Capture the cell that displays the provided text and extract its [x, y] central coordinate. 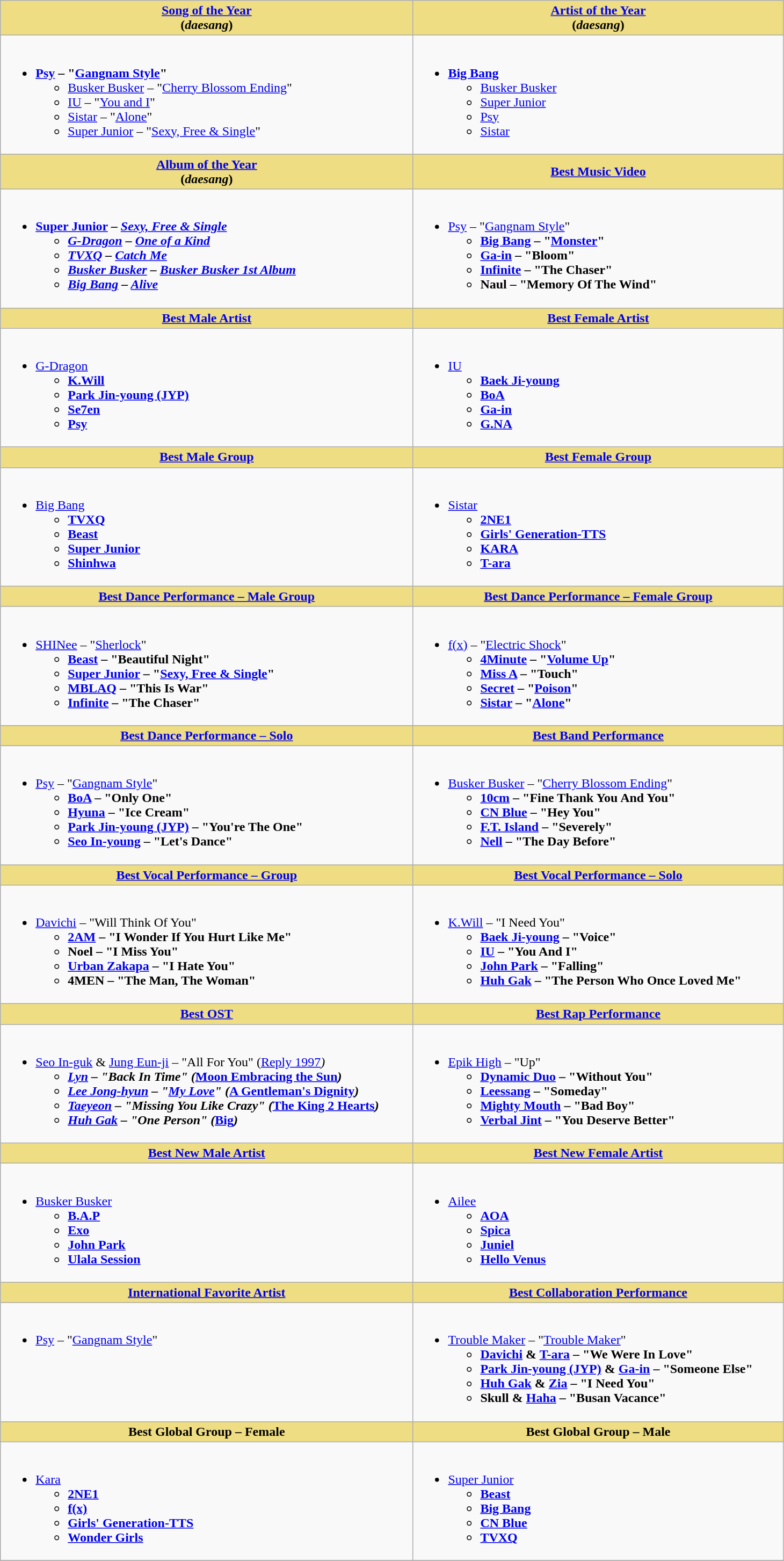
SHINee – "Sherlock"Beast – "Beautiful Night"Super Junior – "Sexy, Free & Single"MBLAQ – "This Is War"Infinite – "The Chaser" [207, 666]
Super JuniorBeastBig BangCN BlueTVXQ [598, 1501]
International Favorite Artist [207, 1292]
Super Junior – Sexy, Free & SingleG-Dragon – One of a KindTVXQ – Catch MeBusker Busker – Busker Busker 1st AlbumBig Bang – Alive [207, 248]
Best Dance Performance – Female Group [598, 596]
Best Music Video [598, 172]
Best Vocal Performance – Solo [598, 875]
Best Dance Performance – Male Group [207, 596]
Busker BuskerB.A.PExoJohn ParkUlala Session [207, 1223]
Busker Busker – "Cherry Blossom Ending"10cm – "Fine Thank You And You"CN Blue – "Hey You"F.T. Island – "Severely"Nell – "The Day Before" [598, 805]
Best Male Artist [207, 318]
Best Female Group [598, 457]
IUBaek Ji-youngBoAGa-inG.NA [598, 388]
Song of the Year(daesang) [207, 18]
Psy – "Gangnam Style" [207, 1362]
Kara2NE1f(x)Girls' Generation-TTSWonder Girls [207, 1501]
Psy – "Gangnam Style"BoA – "Only One"Hyuna – "Ice Cream"Park Jin-young (JYP) – "You're The One"Seo In-young – "Let's Dance" [207, 805]
Best Vocal Performance – Group [207, 875]
Sistar2NE1Girls' Generation-TTSKARAT-ara [598, 526]
G-DragonK.WillPark Jin-young (JYP)Se7enPsy [207, 388]
Best New Female Artist [598, 1153]
Best Rap Performance [598, 1014]
AileeAOASpicaJunielHello Venus [598, 1223]
Album of the Year(daesang) [207, 172]
Psy – "Gangnam Style"Busker Busker – "Cherry Blossom Ending"IU – "You and I"Sistar – "Alone"Super Junior – "Sexy, Free & Single" [207, 95]
Big BangBusker BuskerSuper JuniorPsySistar [598, 95]
Best New Male Artist [207, 1153]
Best Band Performance [598, 735]
K.Will – "I Need You"Baek Ji-young – "Voice"IU – "You And I"John Park – "Falling"Huh Gak – "The Person Who Once Loved Me" [598, 944]
Best OST [207, 1014]
Best Global Group – Male [598, 1432]
Artist of the Year(daesang) [598, 18]
Best Collaboration Performance [598, 1292]
Best Female Artist [598, 318]
Big BangTVXQBeastSuper JuniorShinhwa [207, 526]
f(x) – "Electric Shock"4Minute – "Volume Up"Miss A – "Touch"Secret – "Poison"Sistar – "Alone" [598, 666]
Psy – "Gangnam Style"Big Bang – "Monster"Ga-in – "Bloom"Infinite – "The Chaser"Naul – "Memory Of The Wind" [598, 248]
Best Male Group [207, 457]
Best Global Group – Female [207, 1432]
Best Dance Performance – Solo [207, 735]
Davichi – "Will Think Of You"2AM – "I Wonder If You Hurt Like Me"Noel – "I Miss You"Urban Zakapa – "I Hate You"4MEN – "The Man, The Woman" [207, 944]
Epik High – "Up"Dynamic Duo – "Without You"Leessang – "Someday"Mighty Mouth – "Bad Boy"Verbal Jint – "You Deserve Better" [598, 1084]
